Return the [X, Y] coordinate for the center point of the cell that contains the specified text.  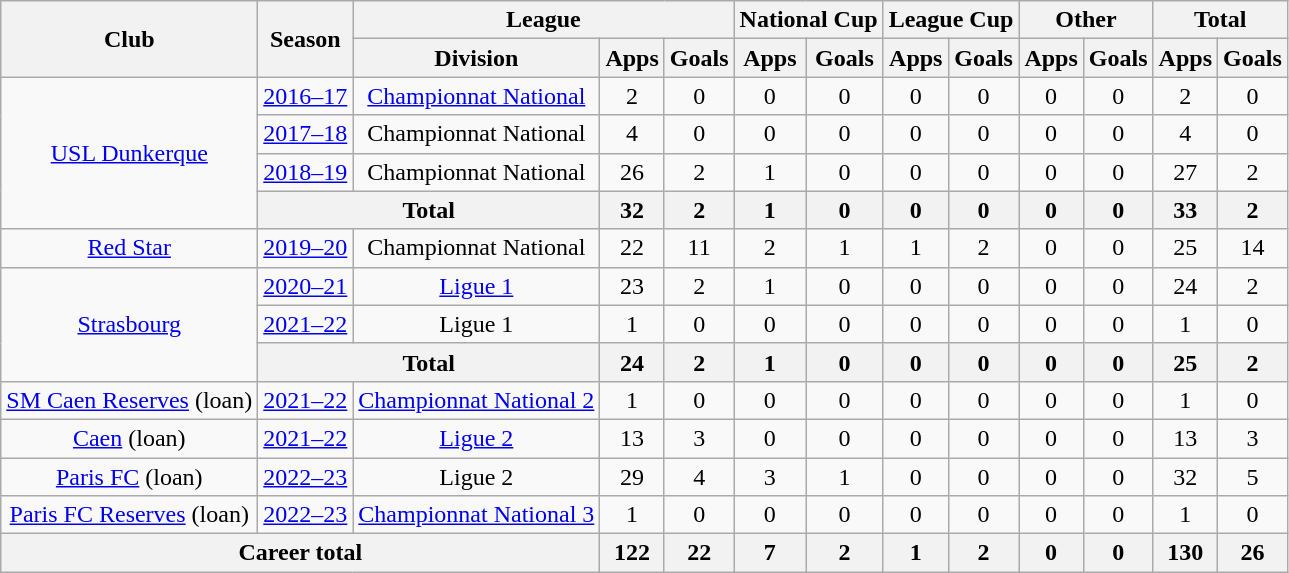
23 [632, 286]
29 [632, 477]
League Cup [951, 20]
130 [1185, 553]
122 [632, 553]
2020–21 [306, 286]
2016–17 [306, 96]
27 [1185, 172]
2018–19 [306, 172]
National Cup [808, 20]
USL Dunkerque [130, 153]
Championnat National 2 [476, 400]
2019–20 [306, 248]
Championnat National 3 [476, 515]
7 [770, 553]
Other [1086, 20]
11 [699, 248]
Caen (loan) [130, 438]
Strasbourg [130, 324]
14 [1253, 248]
League [544, 20]
2017–18 [306, 134]
SM Caen Reserves (loan) [130, 400]
5 [1253, 477]
Paris FC Reserves (loan) [130, 515]
33 [1185, 210]
Club [130, 39]
Division [476, 58]
Paris FC (loan) [130, 477]
Red Star [130, 248]
Career total [300, 553]
Season [306, 39]
